For the text-containing cell, return its midpoint in [X, Y] coordinate format. 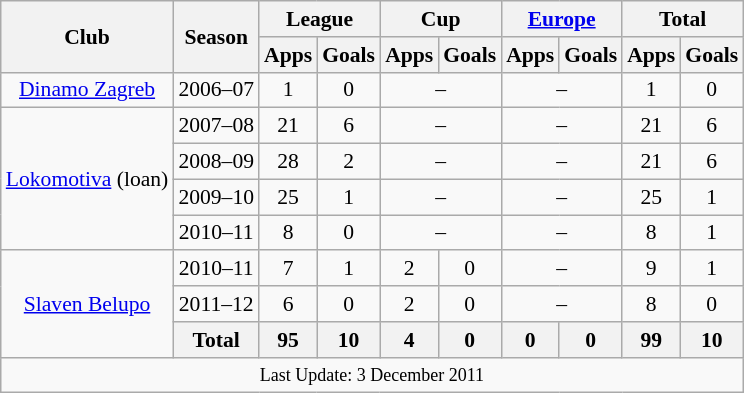
Last Update: 3 December 2011 [372, 375]
7 [288, 269]
Season [216, 36]
Slaven Belupo [88, 304]
Dinamo Zagreb [88, 90]
4 [409, 340]
2007–08 [216, 126]
Club [88, 36]
League [320, 19]
28 [288, 162]
2009–10 [216, 197]
Cup [440, 19]
95 [288, 340]
2008–09 [216, 162]
99 [651, 340]
9 [651, 269]
Lokomotiva (loan) [88, 179]
2011–12 [216, 304]
Europe [562, 19]
2006–07 [216, 90]
